Capture the cell that displays the provided text and extract its (x, y) central coordinate. 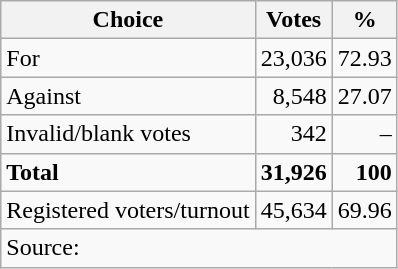
23,036 (294, 58)
Against (128, 96)
27.07 (364, 96)
31,926 (294, 172)
72.93 (364, 58)
For (128, 58)
– (364, 134)
Total (128, 172)
Invalid/blank votes (128, 134)
69.96 (364, 210)
% (364, 20)
45,634 (294, 210)
Choice (128, 20)
100 (364, 172)
8,548 (294, 96)
Registered voters/turnout (128, 210)
Votes (294, 20)
Source: (199, 248)
342 (294, 134)
